Return the [X, Y] coordinate for the center point of the cell that contains the specified text.  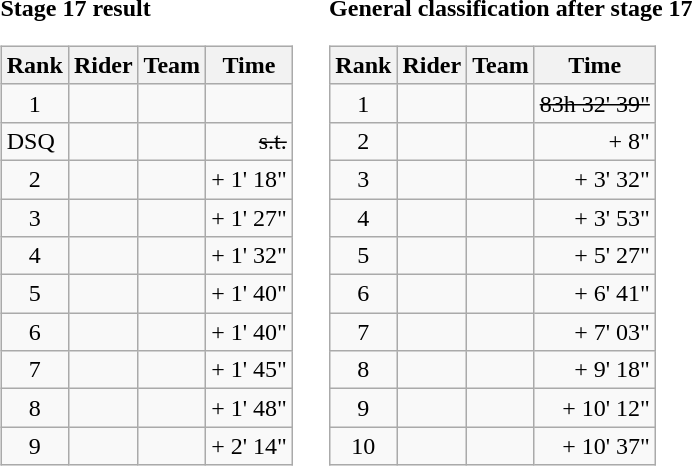
DSQ [34, 141]
+ 1' 27" [250, 217]
+ 10' 12" [594, 408]
+ 6' 41" [594, 294]
83h 32' 39" [594, 103]
+ 2' 14" [250, 446]
+ 7' 03" [594, 332]
+ 8" [594, 141]
+ 3' 32" [594, 179]
+ 10' 37" [594, 446]
+ 1' 32" [250, 256]
+ 3' 53" [594, 217]
+ 9' 18" [594, 370]
10 [364, 446]
+ 5' 27" [594, 256]
+ 1' 45" [250, 370]
s.t. [250, 141]
+ 1' 18" [250, 179]
+ 1' 48" [250, 408]
